For the text-containing cell, return its midpoint in (x, y) coordinate format. 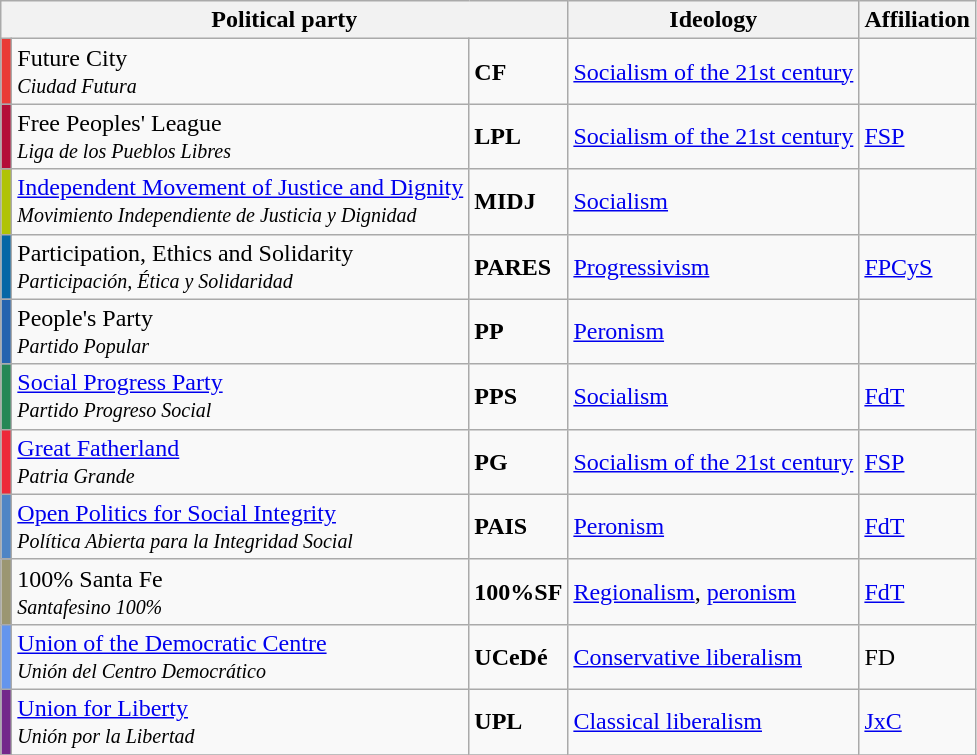
100%SF (518, 592)
PG (518, 462)
Political party (284, 20)
PARES (518, 266)
Affiliation (917, 20)
People's PartyPartido Popular (240, 332)
Free Peoples' LeagueLiga de los Pueblos Libres (240, 136)
FPCyS (917, 266)
Progressivism (714, 266)
PP (518, 332)
Great FatherlandPatria Grande (240, 462)
100% Santa FeSantafesino 100% (240, 592)
Ideology (714, 20)
Participation, Ethics and SolidarityParticipación, Ética y Solidaridad (240, 266)
MIDJ (518, 202)
CF (518, 72)
Classical liberalism (714, 722)
JxC (917, 722)
UPL (518, 722)
Future CityCiudad Futura (240, 72)
Open Politics for Social IntegrityPolítica Abierta para la Integridad Social (240, 526)
Conservative liberalism (714, 656)
FD (917, 656)
PAIS (518, 526)
Union for LibertyUnión por la Libertad (240, 722)
PPS (518, 396)
Union of the Democratic CentreUnión del Centro Democrático (240, 656)
Independent Movement of Justice and DignityMovimiento Independiente de Justicia y Dignidad (240, 202)
Regionalism, peronism (714, 592)
LPL (518, 136)
Social Progress PartyPartido Progreso Social (240, 396)
UCeDé (518, 656)
